Detect which cell encompasses the target text, then output its (x, y) center coordinate. 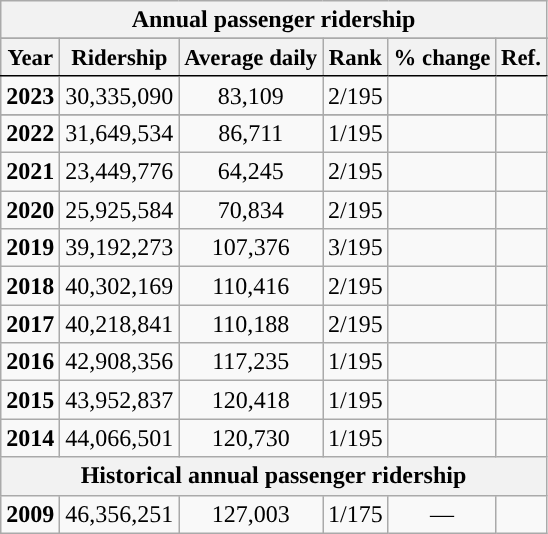
2023 (30, 95)
70,834 (251, 210)
% change (442, 58)
39,192,273 (120, 248)
1/175 (356, 514)
25,925,584 (120, 210)
Rank (356, 58)
2020 (30, 210)
Year (30, 58)
31,649,534 (120, 133)
42,908,356 (120, 362)
40,302,169 (120, 286)
2021 (30, 172)
117,235 (251, 362)
2014 (30, 438)
83,109 (251, 95)
Average daily (251, 58)
2018 (30, 286)
Ref. (521, 58)
120,418 (251, 400)
107,376 (251, 248)
3/195 (356, 248)
2019 (30, 248)
2017 (30, 324)
30,335,090 (120, 95)
2016 (30, 362)
86,711 (251, 133)
120,730 (251, 438)
2015 (30, 400)
127,003 (251, 514)
43,952,837 (120, 400)
— (442, 514)
46,356,251 (120, 514)
Historical annual passenger ridership (274, 476)
110,416 (251, 286)
23,449,776 (120, 172)
44,066,501 (120, 438)
Annual passenger ridership (274, 20)
110,188 (251, 324)
64,245 (251, 172)
40,218,841 (120, 324)
2022 (30, 133)
2009 (30, 514)
Ridership (120, 58)
